For the text-containing cell, return its midpoint in [X, Y] coordinate format. 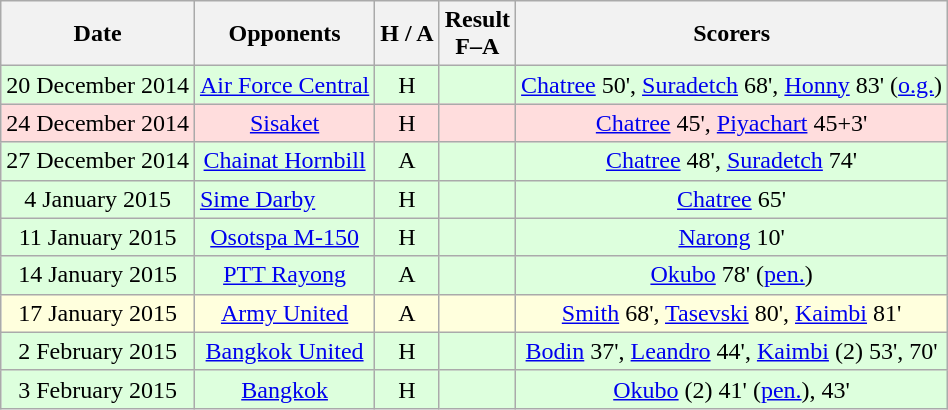
Chatree 65' [732, 199]
Smith 68', Tasevski 80', Kaimbi 81' [732, 313]
Date [98, 34]
14 January 2015 [98, 275]
17 January 2015 [98, 313]
24 December 2014 [98, 123]
Okubo (2) 41' (pen.), 43' [732, 389]
H / A [407, 34]
Opponents [284, 34]
Bangkok [284, 389]
Osotspa M-150 [284, 237]
20 December 2014 [98, 85]
Army United [284, 313]
Bangkok United [284, 351]
Bodin 37', Leandro 44', Kaimbi (2) 53', 70' [732, 351]
PTT Rayong [284, 275]
Chatree 50', Suradetch 68', Honny 83' (o.g.) [732, 85]
11 January 2015 [98, 237]
Sime Darby [284, 199]
Okubo 78' (pen.) [732, 275]
3 February 2015 [98, 389]
Chatree 45', Piyachart 45+3' [732, 123]
Chainat Hornbill [284, 161]
Scorers [732, 34]
Chatree 48', Suradetch 74' [732, 161]
Sisaket [284, 123]
ResultF–A [477, 34]
Air Force Central [284, 85]
4 January 2015 [98, 199]
Narong 10' [732, 237]
27 December 2014 [98, 161]
2 February 2015 [98, 351]
